Determine the [x, y] coordinate at the center of the cell enclosing the given text.  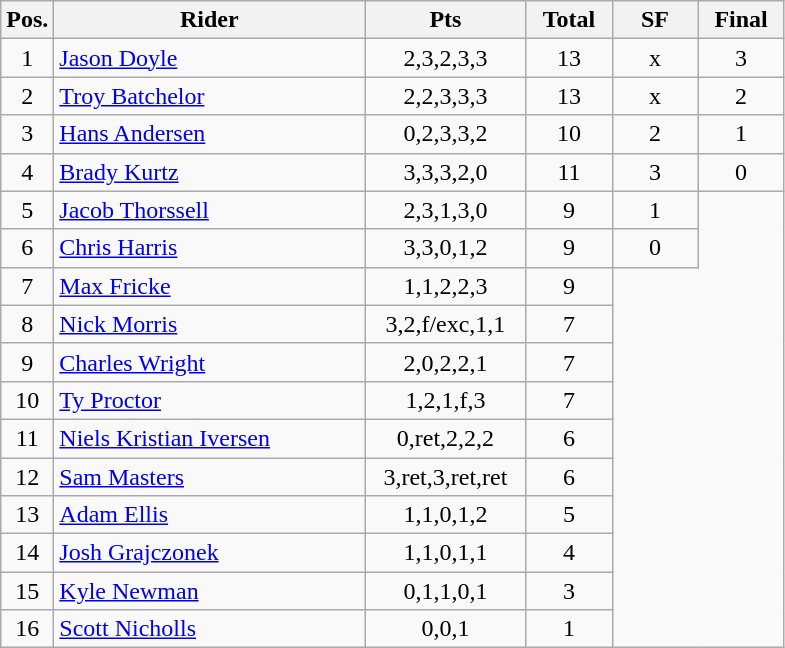
Kyle Newman [210, 591]
3,3,3,2,0 [446, 172]
3,3,0,1,2 [446, 248]
0,0,1 [446, 629]
Final [741, 20]
2,3,1,3,0 [446, 210]
Max Fricke [210, 286]
16 [28, 629]
SF [655, 20]
0,2,3,3,2 [446, 134]
1,1,2,2,3 [446, 286]
1,2,1,f,3 [446, 400]
Total [569, 20]
Brady Kurtz [210, 172]
Jason Doyle [210, 58]
Jacob Thorssell [210, 210]
0,1,1,0,1 [446, 591]
Sam Masters [210, 477]
Pts [446, 20]
15 [28, 591]
Chris Harris [210, 248]
Troy Batchelor [210, 96]
Josh Grajczonek [210, 553]
2,0,2,2,1 [446, 362]
8 [28, 324]
14 [28, 553]
Nick Morris [210, 324]
Adam Ellis [210, 515]
Niels Kristian Iversen [210, 438]
1,1,0,1,2 [446, 515]
3,2,f/exc,1,1 [446, 324]
2,3,2,3,3 [446, 58]
Rider [210, 20]
0,ret,2,2,2 [446, 438]
Charles Wright [210, 362]
2,2,3,3,3 [446, 96]
1,1,0,1,1 [446, 553]
12 [28, 477]
Scott Nicholls [210, 629]
Hans Andersen [210, 134]
Pos. [28, 20]
Ty Proctor [210, 400]
3,ret,3,ret,ret [446, 477]
